Determine the (X, Y) coordinate at the center of the cell enclosing the given text.  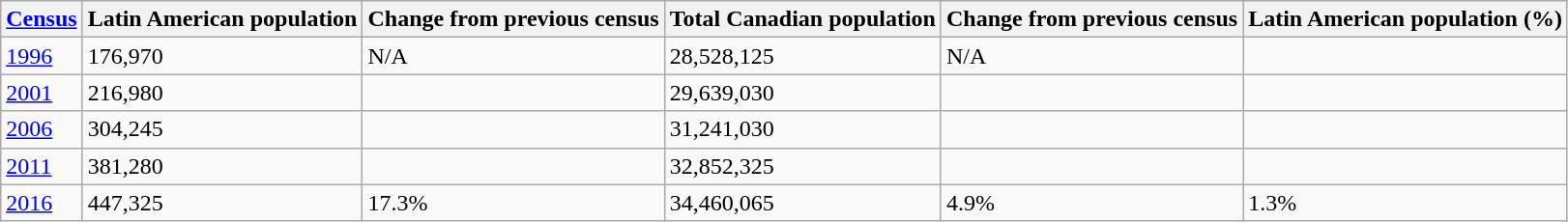
29,639,030 (802, 93)
Census (42, 19)
31,241,030 (802, 129)
Latin American population (%) (1406, 19)
304,245 (222, 129)
4.9% (1091, 203)
447,325 (222, 203)
Latin American population (222, 19)
32,852,325 (802, 166)
2001 (42, 93)
216,980 (222, 93)
34,460,065 (802, 203)
1.3% (1406, 203)
381,280 (222, 166)
176,970 (222, 56)
2016 (42, 203)
1996 (42, 56)
2006 (42, 129)
Total Canadian population (802, 19)
17.3% (513, 203)
2011 (42, 166)
28,528,125 (802, 56)
